Search for the cell housing the specified text and yield its [X, Y] center coordinate. 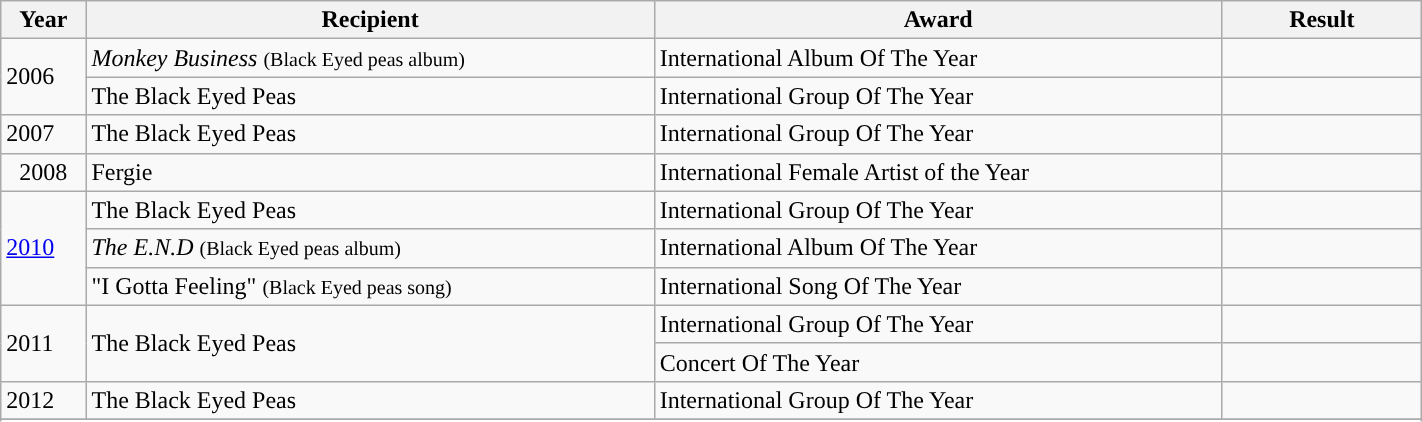
"I Gotta Feeling" (Black Eyed peas song) [370, 286]
2008 [44, 172]
Fergie [370, 172]
2012 [44, 400]
International Song Of The Year [938, 286]
2006 [44, 77]
Monkey Business (Black Eyed peas album) [370, 58]
2011 [44, 343]
2007 [44, 134]
The E.N.D (Black Eyed peas album) [370, 248]
Recipient [370, 20]
2010 [44, 248]
Concert Of The Year [938, 362]
Result [1322, 20]
International Female Artist of the Year [938, 172]
Year [44, 20]
Award [938, 20]
